Locate the cell with the specified text and output its [X, Y] center coordinate. 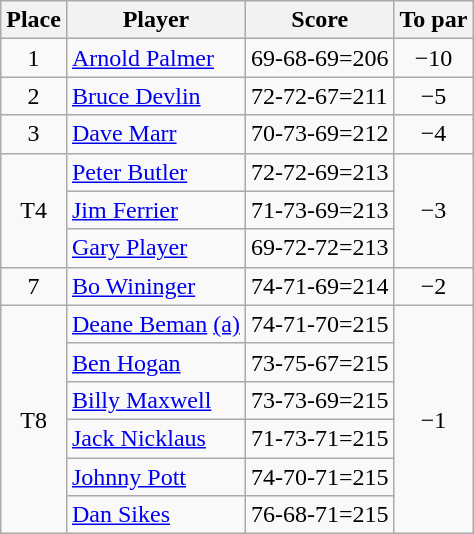
Peter Butler [156, 172]
Johnny Pott [156, 477]
1 [34, 58]
−10 [434, 58]
69-68-69=206 [320, 58]
Dave Marr [156, 134]
To par [434, 20]
69-72-72=213 [320, 248]
71-73-69=213 [320, 210]
3 [34, 134]
72-72-69=213 [320, 172]
Bo Wininger [156, 286]
−1 [434, 419]
Place [34, 20]
Arnold Palmer [156, 58]
73-75-67=215 [320, 362]
Ben Hogan [156, 362]
7 [34, 286]
Deane Beman (a) [156, 324]
71-73-71=215 [320, 438]
Score [320, 20]
Gary Player [156, 248]
Bruce Devlin [156, 96]
73-73-69=215 [320, 400]
2 [34, 96]
Jack Nicklaus [156, 438]
Dan Sikes [156, 515]
Player [156, 20]
T8 [34, 419]
Jim Ferrier [156, 210]
72-72-67=211 [320, 96]
74-70-71=215 [320, 477]
74-71-69=214 [320, 286]
74-71-70=215 [320, 324]
70-73-69=212 [320, 134]
−3 [434, 210]
T4 [34, 210]
−4 [434, 134]
−2 [434, 286]
76-68-71=215 [320, 515]
Billy Maxwell [156, 400]
−5 [434, 96]
